Return the (x, y) coordinate for the center point of the cell that contains the specified text.  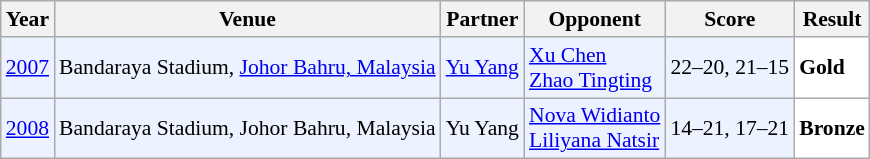
14–21, 17–21 (730, 128)
Gold (832, 68)
Result (832, 19)
Year (28, 19)
Opponent (594, 19)
22–20, 21–15 (730, 68)
Xu Chen Zhao Tingting (594, 68)
Partner (482, 19)
Venue (248, 19)
Bronze (832, 128)
2008 (28, 128)
Score (730, 19)
2007 (28, 68)
Nova Widianto Liliyana Natsir (594, 128)
